Search for the cell housing the specified text and yield its (X, Y) center coordinate. 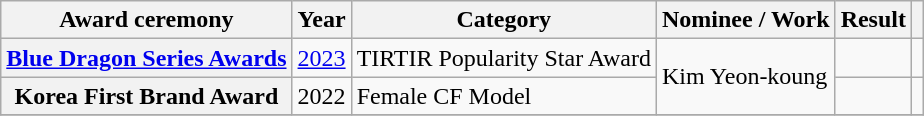
Award ceremony (146, 20)
Female CF Model (504, 96)
Result (873, 20)
TIRTIR Popularity Star Award (504, 58)
Nominee / Work (746, 20)
Kim Yeon-koung (746, 77)
Blue Dragon Series Awards (146, 58)
2023 (322, 58)
Year (322, 20)
2022 (322, 96)
Category (504, 20)
Korea First Brand Award (146, 96)
